Return (x, y) of the center of cell containing provided text 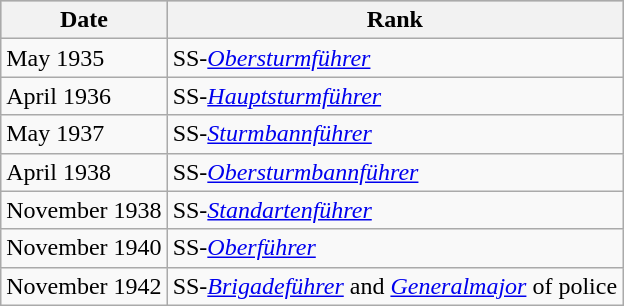
April 1936 (84, 96)
April 1938 (84, 172)
SS-Obersturmführer (394, 58)
SS-Oberführer (394, 248)
SS-Hauptsturmführer (394, 96)
November 1938 (84, 210)
May 1935 (84, 58)
SS-Sturmbannführer (394, 134)
Rank (394, 20)
SS-Brigadeführer and Generalmajor of police (394, 286)
SS-Obersturmbannführer (394, 172)
May 1937 (84, 134)
November 1940 (84, 248)
November 1942 (84, 286)
SS-Standartenführer (394, 210)
Date (84, 20)
